Locate the cell with the specified text and output its (X, Y) center coordinate. 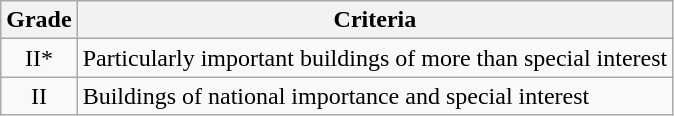
Particularly important buildings of more than special interest (375, 58)
Grade (39, 20)
Criteria (375, 20)
II* (39, 58)
II (39, 96)
Buildings of national importance and special interest (375, 96)
